Detect which cell encompasses the target text, then output its [x, y] center coordinate. 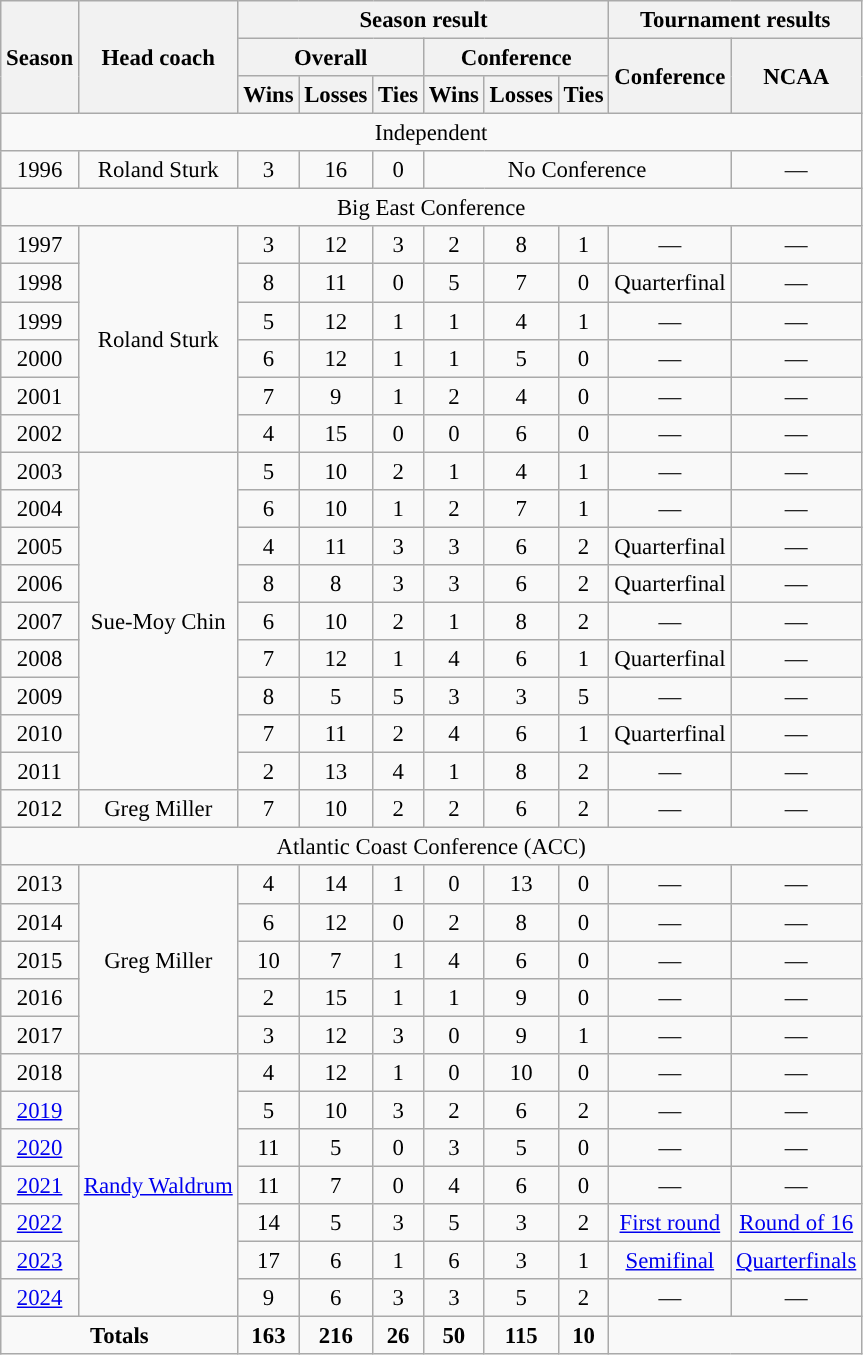
1997 [40, 245]
2022 [40, 1223]
NCAA [796, 76]
2018 [40, 1073]
2024 [40, 1298]
Independent [432, 133]
2015 [40, 960]
2003 [40, 471]
1999 [40, 321]
2016 [40, 997]
Overall [330, 58]
16 [336, 170]
2002 [40, 433]
Semifinal [670, 1261]
2005 [40, 546]
Season result [424, 20]
Sue-Moy Chin [158, 621]
No Conference [576, 170]
Atlantic Coast Conference (ACC) [432, 847]
2020 [40, 1148]
Totals [120, 1336]
Big East Conference [432, 208]
216 [336, 1336]
2021 [40, 1185]
2012 [40, 809]
2010 [40, 734]
Season [40, 58]
First round [670, 1223]
Randy Waldrum [158, 1186]
17 [268, 1261]
2009 [40, 697]
2008 [40, 659]
2006 [40, 584]
Tournament results [736, 20]
2001 [40, 396]
50 [454, 1336]
2019 [40, 1110]
2004 [40, 509]
1998 [40, 283]
2023 [40, 1261]
2017 [40, 1035]
Head coach [158, 58]
2014 [40, 922]
Quarterfinals [796, 1261]
1996 [40, 170]
2013 [40, 885]
2007 [40, 621]
2011 [40, 772]
115 [521, 1336]
2000 [40, 358]
Round of 16 [796, 1223]
26 [398, 1336]
163 [268, 1336]
